Search for the cell housing the specified text and yield its [x, y] center coordinate. 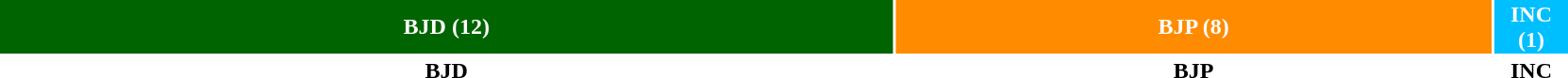
BJD (12) [446, 26]
BJP (8) [1194, 26]
